Pinpoint the cell where the given text exists, returning its [x, y] midpoint coordinate. 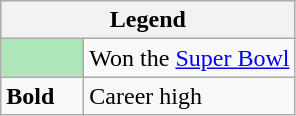
Career high [190, 96]
Won the Super Bowl [190, 58]
Bold [42, 96]
Legend [148, 20]
